Return [x, y] of the center of cell containing provided text 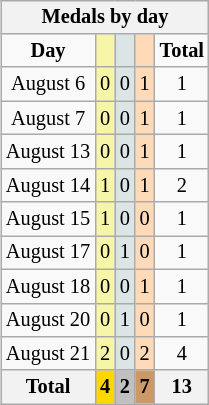
13 [182, 387]
August 6 [48, 84]
Day [48, 51]
August 21 [48, 354]
August 18 [48, 286]
August 14 [48, 185]
August 7 [48, 118]
7 [145, 387]
August 13 [48, 152]
Medals by day [105, 17]
August 15 [48, 219]
August 20 [48, 320]
August 17 [48, 253]
